Identify which cell holds the provided text, then report its (X, Y) central coordinate. 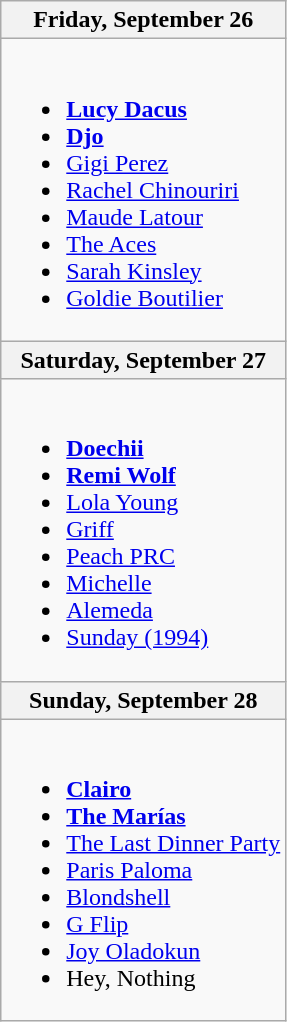
Friday, September 26 (144, 20)
DoechiiRemi WolfLola YoungGriffPeach PRCMichelleAlemedaSunday (1994) (144, 530)
ClairoThe MaríasThe Last Dinner PartyParis PalomaBlondshellG FlipJoy OladokunHey, Nothing (144, 870)
Lucy DacusDjoGigi PerezRachel ChinouririMaude LatourThe AcesSarah KinsleyGoldie Boutilier (144, 190)
Sunday, September 28 (144, 700)
Saturday, September 27 (144, 360)
